Search for the cell housing the specified text and yield its (x, y) center coordinate. 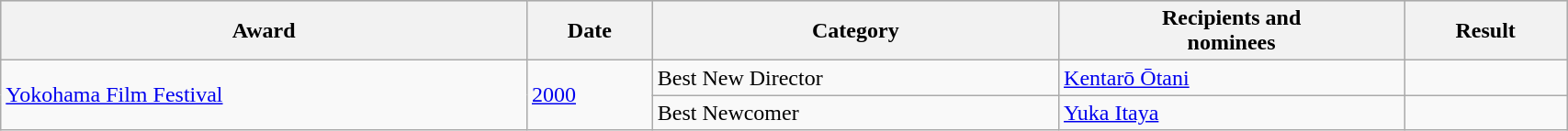
Kentarō Ōtani (1232, 78)
Award (265, 31)
Yuka Itaya (1232, 113)
Best New Director (855, 78)
2000 (590, 95)
Date (590, 31)
Result (1486, 31)
Best Newcomer (855, 113)
Category (855, 31)
Recipients and nominees (1232, 31)
Yokohama Film Festival (265, 95)
